Search for the cell housing the specified text and yield its (x, y) center coordinate. 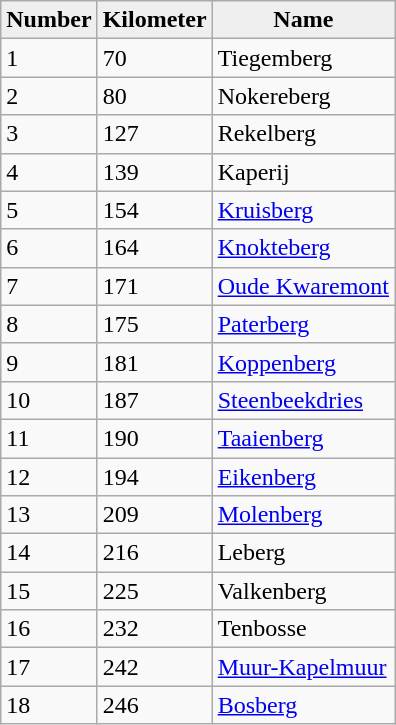
Muur-Kapelmuur (303, 667)
10 (49, 400)
Kaperij (303, 172)
18 (49, 705)
Oude Kwaremont (303, 286)
Name (303, 20)
5 (49, 210)
13 (49, 515)
Steenbeekdries (303, 400)
175 (154, 324)
9 (49, 362)
Koppenberg (303, 362)
Kruisberg (303, 210)
7 (49, 286)
139 (154, 172)
Valkenberg (303, 591)
Tiegemberg (303, 58)
80 (154, 96)
70 (154, 58)
2 (49, 96)
16 (49, 629)
246 (154, 705)
242 (154, 667)
Number (49, 20)
194 (154, 477)
15 (49, 591)
8 (49, 324)
Taaienberg (303, 438)
17 (49, 667)
181 (154, 362)
Knokteberg (303, 248)
Paterberg (303, 324)
209 (154, 515)
Kilometer (154, 20)
164 (154, 248)
6 (49, 248)
1 (49, 58)
Rekelberg (303, 134)
225 (154, 591)
190 (154, 438)
14 (49, 553)
171 (154, 286)
Eikenberg (303, 477)
3 (49, 134)
Leberg (303, 553)
187 (154, 400)
11 (49, 438)
4 (49, 172)
154 (154, 210)
232 (154, 629)
Bosberg (303, 705)
Nokereberg (303, 96)
Tenbosse (303, 629)
127 (154, 134)
216 (154, 553)
Molenberg (303, 515)
12 (49, 477)
